Return (X, Y) of the center of cell containing provided text 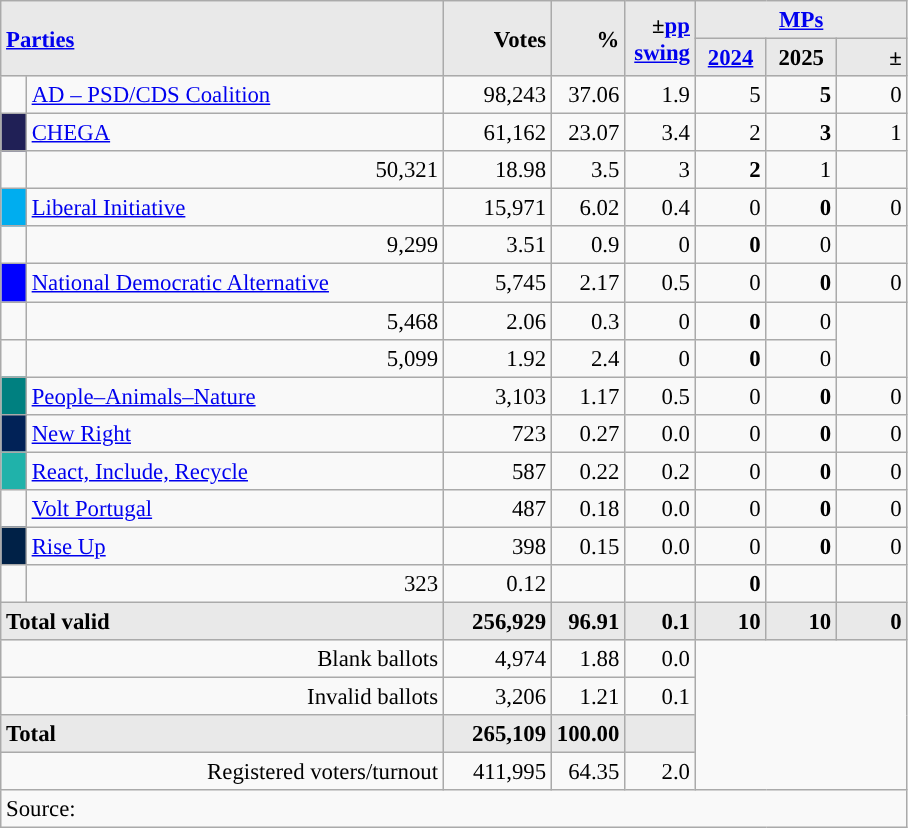
0.2 (660, 471)
323 (234, 584)
1.17 (588, 396)
587 (497, 471)
9,299 (234, 245)
265,109 (497, 734)
0.18 (588, 509)
0.4 (660, 208)
50,321 (234, 170)
React, Include, Recycle (234, 471)
4,974 (497, 659)
15,971 (497, 208)
5,468 (234, 321)
0.27 (588, 433)
3,206 (497, 697)
CHEGA (234, 133)
1.92 (497, 358)
100.00 (588, 734)
256,929 (497, 621)
18.98 (497, 170)
2025 (802, 58)
Liberal Initiative (234, 208)
National Democratic Alternative (234, 283)
23.07 (588, 133)
MPs (801, 20)
5,745 (497, 283)
Invalid ballots (222, 697)
3.4 (660, 133)
398 (497, 546)
People–Animals–Nature (234, 396)
0.22 (588, 471)
96.91 (588, 621)
Votes (497, 38)
723 (497, 433)
Registered voters/turnout (222, 772)
2.06 (497, 321)
0.12 (497, 584)
37.06 (588, 95)
% (588, 38)
6.02 (588, 208)
Total valid (222, 621)
0.15 (588, 546)
5,099 (234, 358)
411,995 (497, 772)
1.9 (660, 95)
64.35 (588, 772)
2.4 (588, 358)
1.88 (588, 659)
New Right (234, 433)
2.17 (588, 283)
Parties (222, 38)
2024 (730, 58)
3.51 (497, 245)
AD – PSD/CDS Coalition (234, 95)
61,162 (497, 133)
487 (497, 509)
2.0 (660, 772)
± (872, 58)
Volt Portugal (234, 509)
Rise Up (234, 546)
Blank ballots (222, 659)
±pp swing (660, 38)
3,103 (497, 396)
Total (222, 734)
3.5 (588, 170)
1.21 (588, 697)
0.9 (588, 245)
Source: (454, 809)
0.3 (588, 321)
98,243 (497, 95)
